For the text-containing cell, return its midpoint in [X, Y] coordinate format. 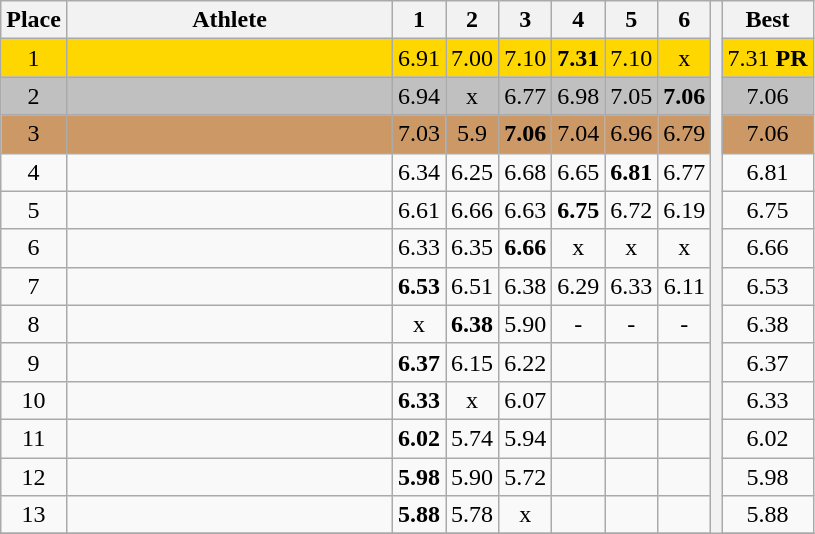
7.03 [420, 134]
6.94 [420, 96]
6.61 [420, 210]
6.79 [684, 134]
13 [34, 515]
6.65 [578, 172]
5.94 [526, 438]
6.91 [420, 58]
10 [34, 400]
5.78 [472, 515]
6.34 [420, 172]
7.05 [632, 96]
Athlete [229, 20]
6.25 [472, 172]
12 [34, 477]
6.68 [526, 172]
5.72 [526, 477]
6.07 [526, 400]
7.31 PR [768, 58]
6.15 [472, 362]
6.11 [684, 286]
6.51 [472, 286]
8 [34, 324]
7.00 [472, 58]
6.19 [684, 210]
6.96 [632, 134]
Place [34, 20]
6.35 [472, 248]
6.98 [578, 96]
11 [34, 438]
9 [34, 362]
6.63 [526, 210]
6.29 [578, 286]
Best [768, 20]
5.9 [472, 134]
7.31 [578, 58]
5.74 [472, 438]
7 [34, 286]
7.04 [578, 134]
6.72 [632, 210]
6.22 [526, 362]
